Find where the given text appears and provide that cell's center as (x, y) coordinate. 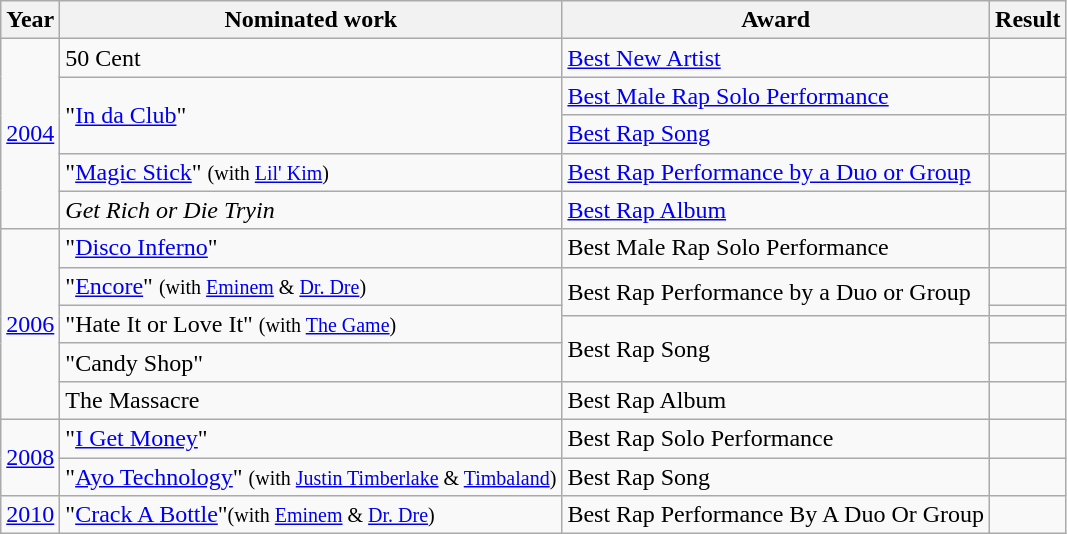
Best Rap Performance By A Duo Or Group (776, 515)
"Candy Shop" (311, 362)
The Massacre (311, 400)
"Disco Inferno" (311, 248)
"Ayo Technology" (with Justin Timberlake & Timbaland) (311, 477)
50 Cent (311, 58)
2010 (30, 515)
2006 (30, 324)
"Hate It or Love It" (with The Game) (311, 324)
Best New Artist (776, 58)
"Crack A Bottle"(with Eminem & Dr. Dre) (311, 515)
Get Rich or Die Tryin (311, 210)
Nominated work (311, 20)
Award (776, 20)
"I Get Money" (311, 438)
2004 (30, 134)
Year (30, 20)
"Magic Stick" (with Lil' Kim) (311, 172)
2008 (30, 457)
"Encore" (with Eminem & Dr. Dre) (311, 286)
Best Rap Solo Performance (776, 438)
"In da Club" (311, 115)
Result (1028, 20)
